Return [X, Y] of the center of cell containing provided text 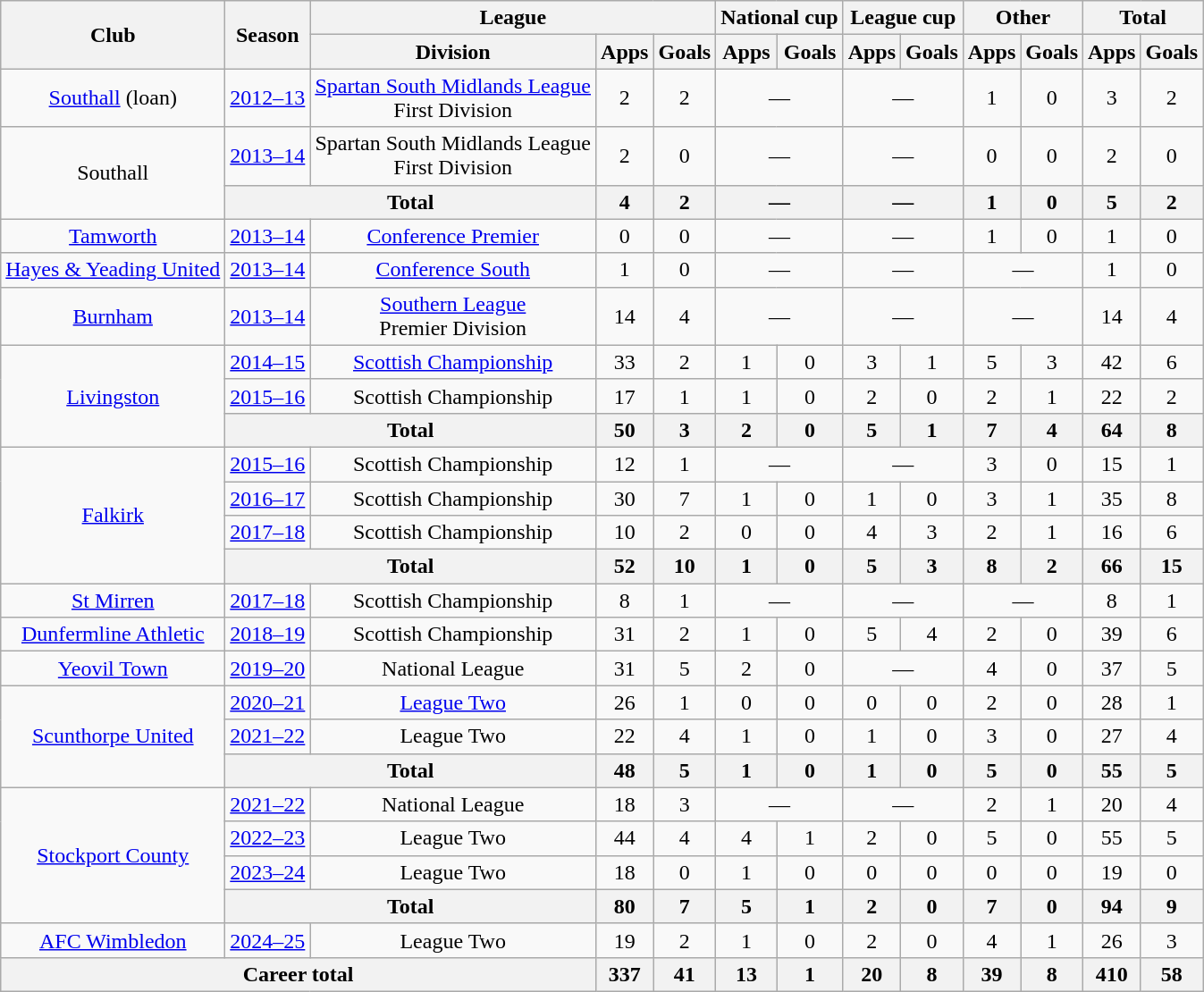
27 [1112, 736]
44 [625, 838]
94 [1112, 906]
2012–13 [268, 98]
Burnham [113, 316]
2023–24 [268, 872]
League cup [903, 18]
Southern LeaguePremier Division [453, 316]
37 [1112, 668]
2020–21 [268, 702]
48 [625, 770]
9 [1172, 906]
410 [1112, 974]
Conference South [453, 270]
National cup [779, 18]
Stockport County [113, 855]
17 [625, 396]
St Mirren [113, 601]
2022–23 [268, 838]
Conference Premier [453, 236]
Club [113, 35]
16 [1112, 533]
30 [625, 498]
2018–19 [268, 635]
Tamworth [113, 236]
Southall (loan) [113, 98]
28 [1112, 702]
AFC Wimbledon [113, 940]
2019–20 [268, 668]
41 [685, 974]
80 [625, 906]
Falkirk [113, 515]
2024–25 [268, 940]
337 [625, 974]
13 [746, 974]
12 [625, 464]
Dunfermline Athletic [113, 635]
64 [1112, 430]
Hayes & Yeading United [113, 270]
42 [1112, 362]
2014–15 [268, 362]
League [513, 18]
Livingston [113, 396]
Division [453, 52]
Scunthorpe United [113, 736]
66 [1112, 567]
Yeovil Town [113, 668]
Other [1023, 18]
50 [625, 430]
35 [1112, 498]
Season [268, 35]
58 [1172, 974]
2016–17 [268, 498]
Career total [299, 974]
33 [625, 362]
Southall [113, 173]
52 [625, 567]
